Output the [X, Y] coordinate of the center of the cell containing the given text.  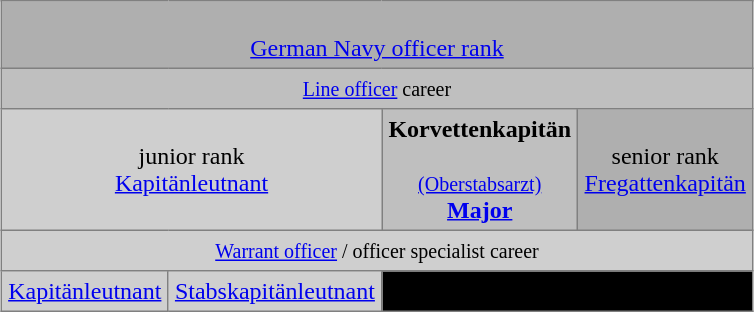
Kapitänleutnant [84, 291]
Line officer career [376, 88]
German Navy officer rank [376, 35]
end of officer specialist career [568, 291]
junior rankKapitänleutnant [191, 170]
Korvettenkapitän(Oberstabsarzt)Major [480, 170]
senior rankFregattenkapitän [666, 170]
Warrant officer / officer specialist career [376, 250]
Stabskapitänleutnant [274, 291]
